Provide the [X, Y] coordinate of the cell's center where the given text is located.  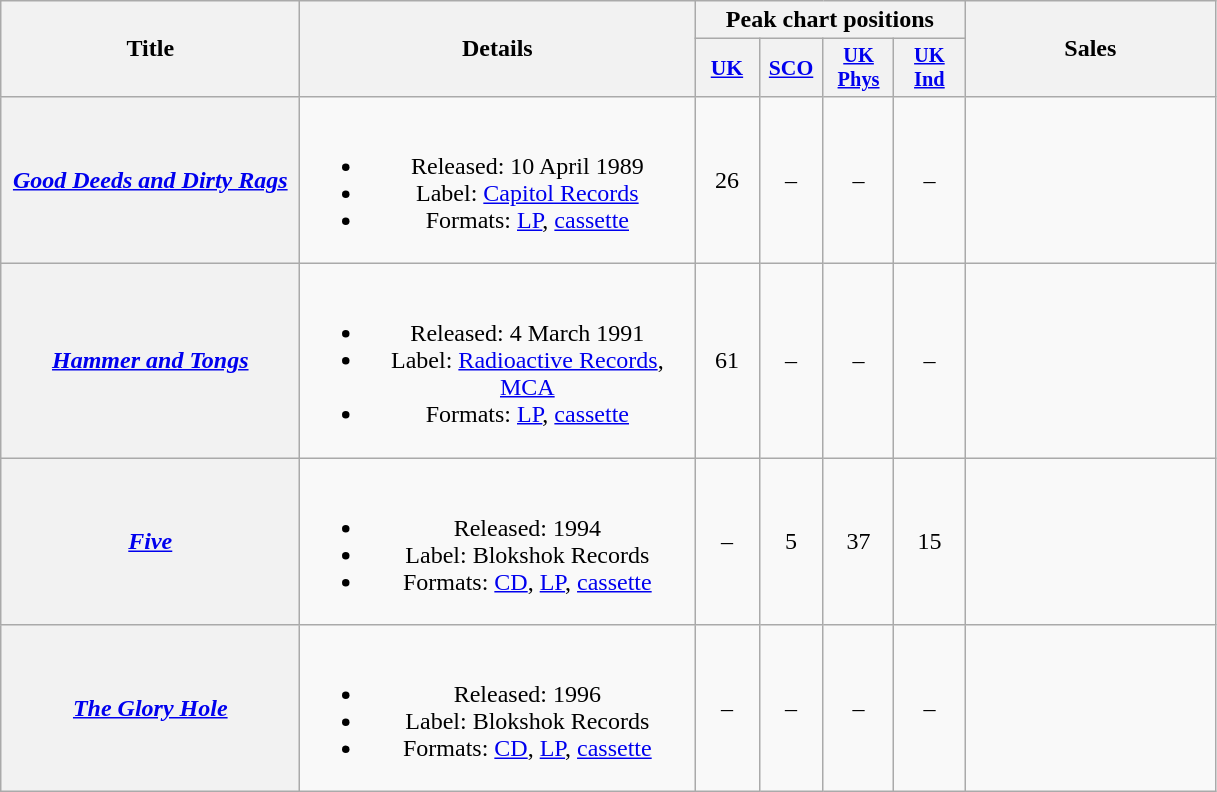
Details [498, 49]
Released: 10 April 1989Label: Capitol RecordsFormats: LP, cassette [498, 180]
61 [727, 361]
Peak chart positions [830, 20]
37 [858, 542]
Good Deeds and Dirty Rags [150, 180]
Sales [1090, 49]
Released: 1996Label: Blokshok RecordsFormats: CD, LP, cassette [498, 708]
SCO [791, 68]
UK [727, 68]
The Glory Hole [150, 708]
15 [930, 542]
26 [727, 180]
UK Ind [930, 68]
5 [791, 542]
Released: 4 March 1991Label: Radioactive Records, MCAFormats: LP, cassette [498, 361]
Hammer and Tongs [150, 361]
UK Phys [858, 68]
Five [150, 542]
Released: 1994Label: Blokshok RecordsFormats: CD, LP, cassette [498, 542]
Title [150, 49]
